Locate the cell with the specified text and output its (X, Y) center coordinate. 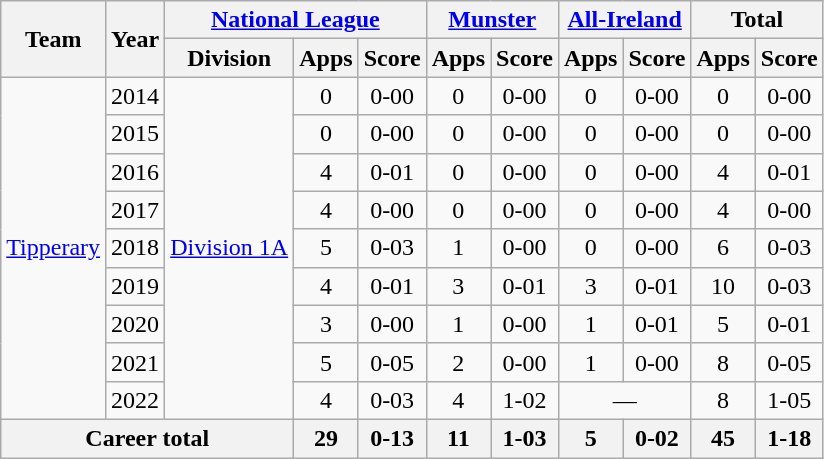
2015 (136, 134)
2014 (136, 96)
Career total (148, 438)
2018 (136, 248)
1-05 (789, 400)
Munster (492, 20)
2016 (136, 172)
— (624, 400)
1-18 (789, 438)
Division 1A (230, 248)
2020 (136, 324)
1-02 (525, 400)
0-13 (392, 438)
6 (723, 248)
Year (136, 39)
2017 (136, 210)
Team (54, 39)
1-03 (525, 438)
2022 (136, 400)
National League (296, 20)
0-02 (657, 438)
Total (757, 20)
Tipperary (54, 248)
Division (230, 58)
All-Ireland (624, 20)
11 (458, 438)
45 (723, 438)
10 (723, 286)
2 (458, 362)
29 (326, 438)
2021 (136, 362)
2019 (136, 286)
